Detect which cell encompasses the target text, then output its (X, Y) center coordinate. 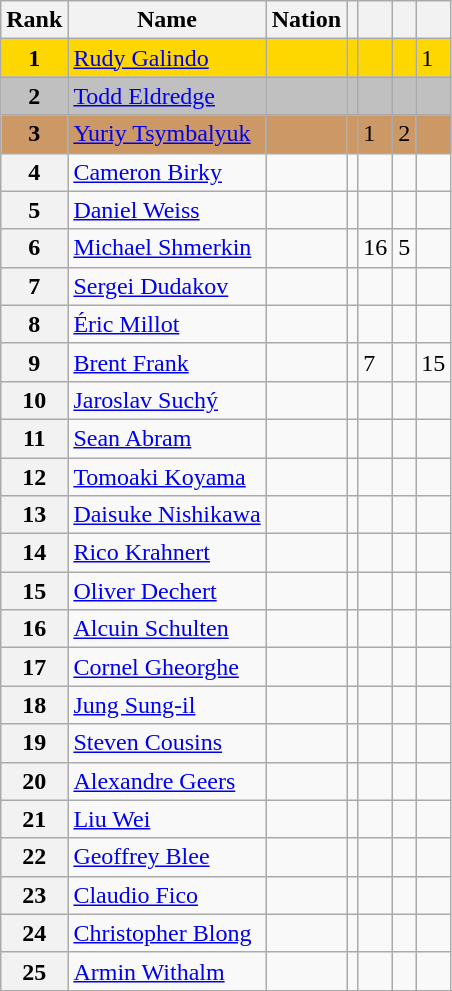
Rudy Galindo (167, 58)
8 (34, 324)
Nation (306, 20)
3 (34, 134)
19 (34, 743)
4 (34, 172)
Éric Millot (167, 324)
21 (34, 819)
Jaroslav Suchý (167, 400)
10 (34, 400)
Todd Eldredge (167, 96)
24 (34, 933)
Armin Withalm (167, 971)
Cornel Gheorghe (167, 667)
6 (34, 248)
Jung Sung-il (167, 705)
25 (34, 971)
Daniel Weiss (167, 210)
Michael Shmerkin (167, 248)
12 (34, 477)
Sergei Dudakov (167, 286)
9 (34, 362)
23 (34, 895)
20 (34, 781)
Tomoaki Koyama (167, 477)
Steven Cousins (167, 743)
Sean Abram (167, 438)
17 (34, 667)
Liu Wei (167, 819)
Yuriy Tsymbalyuk (167, 134)
Claudio Fico (167, 895)
Daisuke Nishikawa (167, 515)
Brent Frank (167, 362)
Geoffrey Blee (167, 857)
Name (167, 20)
Oliver Dechert (167, 591)
18 (34, 705)
Alexandre Geers (167, 781)
22 (34, 857)
Alcuin Schulten (167, 629)
Cameron Birky (167, 172)
Rico Krahnert (167, 553)
Christopher Blong (167, 933)
11 (34, 438)
14 (34, 553)
13 (34, 515)
Rank (34, 20)
